Find where the given text appears and provide that cell's center as (x, y) coordinate. 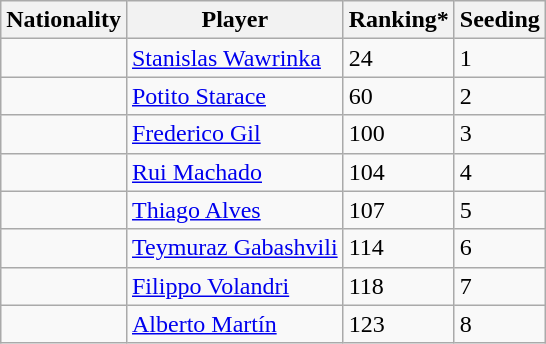
Frederico Gil (234, 134)
114 (398, 248)
2 (500, 96)
Ranking* (398, 20)
104 (398, 172)
118 (398, 286)
Nationality (64, 20)
Seeding (500, 20)
Teymuraz Gabashvili (234, 248)
Thiago Alves (234, 210)
Player (234, 20)
Rui Machado (234, 172)
5 (500, 210)
Alberto Martín (234, 324)
60 (398, 96)
4 (500, 172)
123 (398, 324)
100 (398, 134)
7 (500, 286)
8 (500, 324)
1 (500, 58)
107 (398, 210)
Potito Starace (234, 96)
24 (398, 58)
Stanislas Wawrinka (234, 58)
Filippo Volandri (234, 286)
6 (500, 248)
3 (500, 134)
